Identify which cell holds the provided text, then report its (x, y) central coordinate. 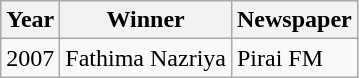
Pirai FM (294, 58)
Year (30, 20)
Winner (146, 20)
2007 (30, 58)
Fathima Nazriya (146, 58)
Newspaper (294, 20)
